Pinpoint the cell where the given text exists, returning its (x, y) midpoint coordinate. 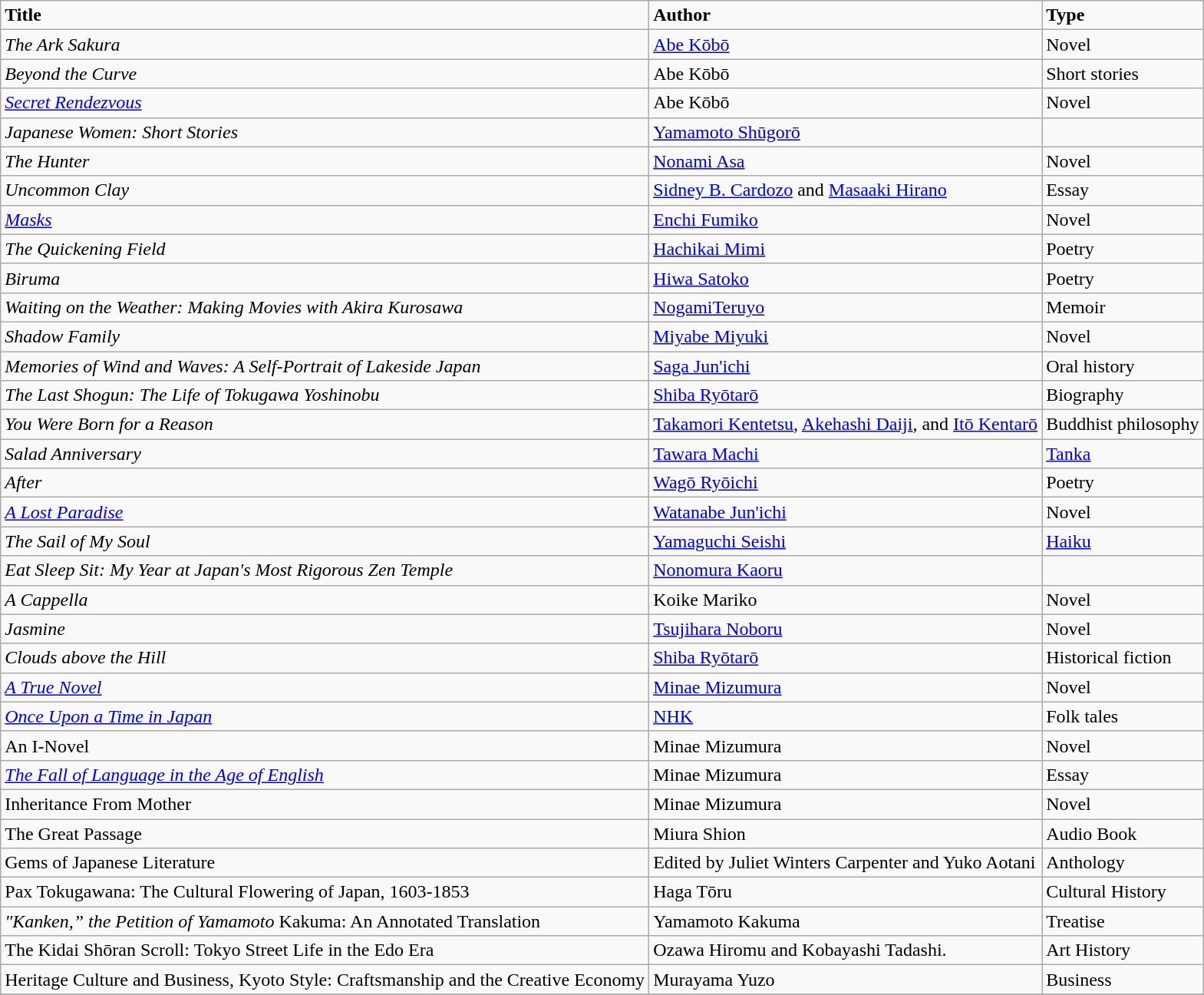
Enchi Fumiko (846, 220)
Heritage Culture and Business, Kyoto Style: Craftsmanship and the Creative Economy (325, 980)
Oral history (1123, 366)
Memories of Wind and Waves: A Self-Portrait of Lakeside Japan (325, 366)
Nonomura Kaoru (846, 570)
Business (1123, 980)
Yamaguchi Seishi (846, 541)
Buddhist philosophy (1123, 425)
Author (846, 15)
Hiwa Satoko (846, 278)
"Kanken,” the Petition of Yamamoto Kakuma: An Annotated Translation (325, 921)
Short stories (1123, 74)
Treatise (1123, 921)
Biruma (325, 278)
An I-Novel (325, 745)
Secret Rendezvous (325, 103)
Haiku (1123, 541)
The Great Passage (325, 833)
Tawara Machi (846, 454)
Miyabe Miyuki (846, 336)
The Last Shogun: The Life of Tokugawa Yoshinobu (325, 395)
Folk tales (1123, 716)
The Quickening Field (325, 249)
Memoir (1123, 307)
Watanabe Jun'ichi (846, 512)
A Lost Paradise (325, 512)
Shadow Family (325, 336)
Historical fiction (1123, 658)
Gems of Japanese Literature (325, 863)
Audio Book (1123, 833)
Hachikai Mimi (846, 249)
Edited by Juliet Winters Carpenter and Yuko Aotani (846, 863)
After (325, 483)
Saga Jun'ichi (846, 366)
The Kidai Shōran Scroll: Tokyo Street Life in the Edo Era (325, 950)
Inheritance From Mother (325, 804)
Waiting on the Weather: Making Movies with Akira Kurosawa (325, 307)
Type (1123, 15)
Salad Anniversary (325, 454)
The Sail of My Soul (325, 541)
Takamori Kentetsu, Akehashi Daiji, and Itō Kentarō (846, 425)
Biography (1123, 395)
Tsujihara Noboru (846, 629)
The Fall of Language in the Age of English (325, 775)
Pax Tokugawana: The Cultural Flowering of Japan, 1603-1853 (325, 892)
Masks (325, 220)
Miura Shion (846, 833)
NogamiTeruyo (846, 307)
Beyond the Curve (325, 74)
Art History (1123, 950)
Koike Mariko (846, 600)
Sidney B. Cardozo and Masaaki Hirano (846, 190)
Nonami Asa (846, 161)
Murayama Yuzo (846, 980)
Ozawa Hiromu and Kobayashi Tadashi. (846, 950)
Eat Sleep Sit: My Year at Japan's Most Rigorous Zen Temple (325, 570)
Yamamoto Kakuma (846, 921)
Clouds above the Hill (325, 658)
Cultural History (1123, 892)
NHK (846, 716)
A Cappella (325, 600)
Once Upon a Time in Japan (325, 716)
Title (325, 15)
You Were Born for a Reason (325, 425)
Yamamoto Shūgorō (846, 132)
Uncommon Clay (325, 190)
Haga Tōru (846, 892)
Tanka (1123, 454)
The Ark Sakura (325, 45)
Wagō Ryōichi (846, 483)
Jasmine (325, 629)
Anthology (1123, 863)
The Hunter (325, 161)
A True Novel (325, 687)
Japanese Women: Short Stories (325, 132)
